For the text-containing cell, return its midpoint in [x, y] coordinate format. 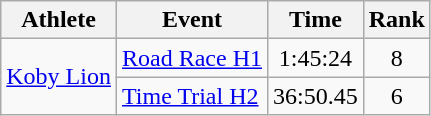
36:50.45 [316, 96]
Time Trial H2 [192, 96]
1:45:24 [316, 58]
6 [396, 96]
Event [192, 20]
Koby Lion [59, 77]
8 [396, 58]
Road Race H1 [192, 58]
Athlete [59, 20]
Time [316, 20]
Rank [396, 20]
